Determine the (X, Y) coordinate at the center of the cell enclosing the given text.  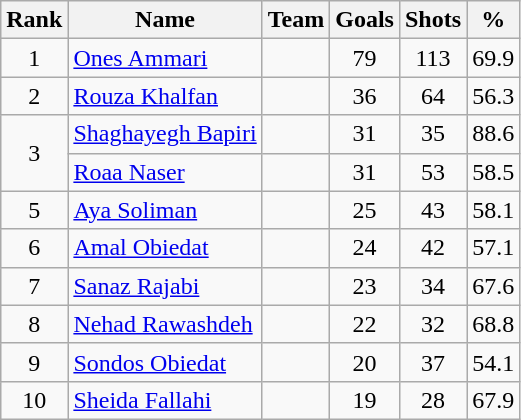
57.1 (494, 248)
Amal Obiedat (165, 248)
42 (432, 248)
Goals (365, 20)
88.6 (494, 134)
56.3 (494, 96)
53 (432, 172)
79 (365, 58)
1 (34, 58)
2 (34, 96)
% (494, 20)
36 (365, 96)
Team (296, 20)
113 (432, 58)
37 (432, 362)
Shots (432, 20)
68.8 (494, 324)
69.9 (494, 58)
54.1 (494, 362)
9 (34, 362)
35 (432, 134)
Aya Soliman (165, 210)
6 (34, 248)
32 (432, 324)
10 (34, 400)
25 (365, 210)
Sondos Obiedat (165, 362)
23 (365, 286)
5 (34, 210)
43 (432, 210)
24 (365, 248)
22 (365, 324)
Sheida Fallahi (165, 400)
Shaghayegh Bapiri (165, 134)
67.9 (494, 400)
Sanaz Rajabi (165, 286)
Nehad Rawashdeh (165, 324)
67.6 (494, 286)
20 (365, 362)
3 (34, 153)
Name (165, 20)
19 (365, 400)
Ones Ammari (165, 58)
58.5 (494, 172)
28 (432, 400)
34 (432, 286)
Rank (34, 20)
7 (34, 286)
64 (432, 96)
58.1 (494, 210)
Rouza Khalfan (165, 96)
8 (34, 324)
Roaa Naser (165, 172)
